Detect which cell encompasses the target text, then output its [x, y] center coordinate. 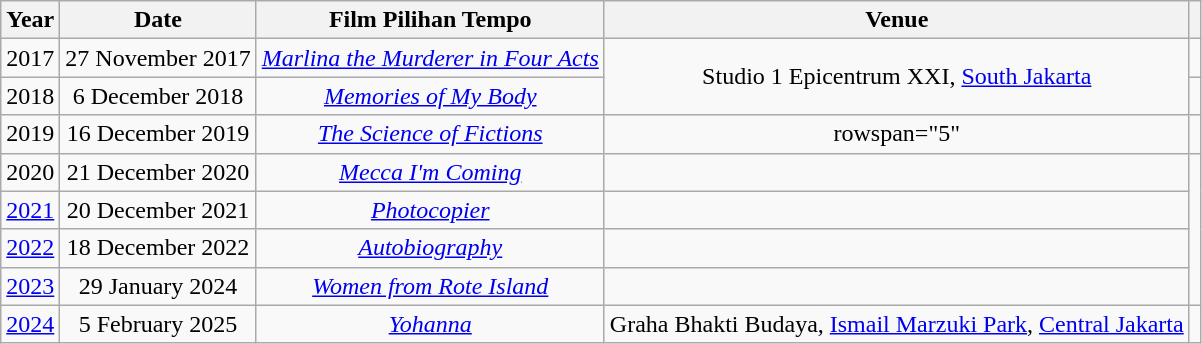
27 November 2017 [158, 58]
6 December 2018 [158, 96]
Photocopier [430, 210]
2018 [30, 96]
Graha Bhakti Budaya, Ismail Marzuki Park, Central Jakarta [896, 324]
Autobiography [430, 248]
2021 [30, 210]
Marlina the Murderer in Four Acts [430, 58]
Date [158, 20]
The Science of Fictions [430, 134]
16 December 2019 [158, 134]
2019 [30, 134]
2024 [30, 324]
Studio 1 Epicentrum XXI, South Jakarta [896, 77]
Year [30, 20]
2017 [30, 58]
5 February 2025 [158, 324]
Memories of My Body [430, 96]
18 December 2022 [158, 248]
2022 [30, 248]
Yohanna [430, 324]
29 January 2024 [158, 286]
Women from Rote Island [430, 286]
rowspan="5" [896, 134]
Venue [896, 20]
20 December 2021 [158, 210]
Mecca I'm Coming [430, 172]
2023 [30, 286]
2020 [30, 172]
21 December 2020 [158, 172]
Film Pilihan Tempo [430, 20]
